Return the [X, Y] coordinate for the center point of the cell that contains the specified text.  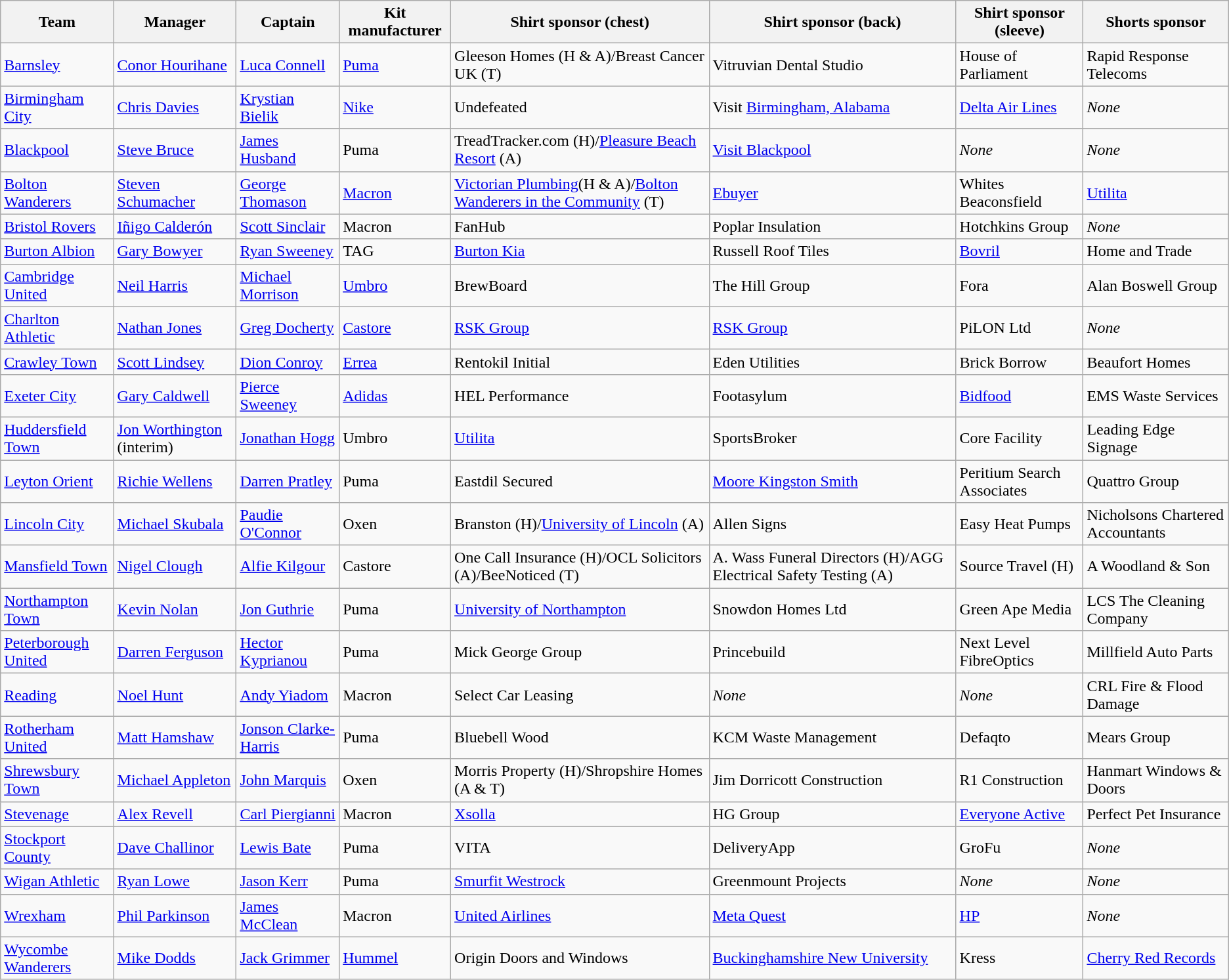
Captain [288, 22]
Wigan Athletic [57, 882]
Jim Dorricott Construction [832, 780]
Footasylum [832, 395]
Select Car Leasing [580, 694]
Nicholsons Chartered Accountants [1155, 524]
Richie Wellens [175, 480]
Jason Kerr [288, 882]
Millfield Auto Parts [1155, 652]
R1 Construction [1020, 780]
Chris Davies [175, 108]
Mears Group [1155, 738]
Leading Edge Signage [1155, 438]
Hanmart Windows & Doors [1155, 780]
Hotchkins Group [1020, 226]
Jon Worthington (interim) [175, 438]
HP [1020, 915]
Smurfit Westrock [580, 882]
United Airlines [580, 915]
George Thomason [288, 193]
Green Ape Media [1020, 609]
Alfie Kilgour [288, 567]
KCM Waste Management [832, 738]
HG Group [832, 814]
Nigel Clough [175, 567]
Pierce Sweeney [288, 395]
Darren Pratley [288, 480]
Bristol Rovers [57, 226]
James Husband [288, 150]
Shirt sponsor (chest) [580, 22]
Gary Caldwell [175, 395]
Hummel [395, 958]
Northampton Town [57, 609]
Everyone Active [1020, 814]
Burton Albion [57, 251]
Huddersfield Town [57, 438]
Easy Heat Pumps [1020, 524]
A. Wass Funeral Directors (H)/AGG Electrical Safety Testing (A) [832, 567]
Shirt sponsor (sleeve) [1020, 22]
John Marquis [288, 780]
Whites Beaconsfield [1020, 193]
Jonson Clarke-Harris [288, 738]
Nathan Jones [175, 328]
Greg Docherty [288, 328]
Lewis Bate [288, 848]
Beaufort Homes [1155, 362]
Peritium Search Associates [1020, 480]
Bluebell Wood [580, 738]
Fora [1020, 285]
Next Level FibreOptics [1020, 652]
A Woodland & Son [1155, 567]
Scott Lindsey [175, 362]
Adidas [395, 395]
Undefeated [580, 108]
Hector Kyprianou [288, 652]
Cambridge United [57, 285]
Russell Roof Tiles [832, 251]
University of Northampton [580, 609]
TreadTracker.com (H)/Pleasure Beach Resort (A) [580, 150]
Origin Doors and Windows [580, 958]
Team [57, 22]
Mansfield Town [57, 567]
Barnsley [57, 64]
Andy Yiadom [288, 694]
Moore Kingston Smith [832, 480]
Jonathan Hogg [288, 438]
Defaqto [1020, 738]
DeliveryApp [832, 848]
PiLON Ltd [1020, 328]
Carl Piergianni [288, 814]
Kress [1020, 958]
CRL Fire & Flood Damage [1155, 694]
Rentokil Initial [580, 362]
Charlton Athletic [57, 328]
Morris Property (H)/Shropshire Homes (A & T) [580, 780]
VITA [580, 848]
One Call Insurance (H)/OCL Solicitors (A)/BeeNoticed (T) [580, 567]
Mike Dodds [175, 958]
HEL Performance [580, 395]
FanHub [580, 226]
Eden Utilities [832, 362]
Allen Signs [832, 524]
Quattro Group [1155, 480]
Xsolla [580, 814]
Poplar Insulation [832, 226]
Greenmount Projects [832, 882]
Peterborough United [57, 652]
Mick George Group [580, 652]
Iñigo Calderón [175, 226]
The Hill Group [832, 285]
LCS The Cleaning Company [1155, 609]
Darren Ferguson [175, 652]
Lincoln City [57, 524]
Vitruvian Dental Studio [832, 64]
Shrewsbury Town [57, 780]
Rapid Response Telecoms [1155, 64]
Brick Borrow [1020, 362]
Victorian Plumbing(H & A)/Bolton Wanderers in the Community (T) [580, 193]
Scott Sinclair [288, 226]
Stevenage [57, 814]
Blackpool [57, 150]
Gleeson Homes (H & A)/Breast Cancer UK (T) [580, 64]
Crawley Town [57, 362]
Steven Schumacher [175, 193]
Ryan Sweeney [288, 251]
Home and Trade [1155, 251]
Leyton Orient [57, 480]
Alex Revell [175, 814]
Kevin Nolan [175, 609]
Rotherham United [57, 738]
Core Facility [1020, 438]
Shirt sponsor (back) [832, 22]
Dion Conroy [288, 362]
Michael Morrison [288, 285]
Buckinghamshire New University [832, 958]
TAG [395, 251]
Snowdon Homes Ltd [832, 609]
Dave Challinor [175, 848]
Burton Kia [580, 251]
Shorts sponsor [1155, 22]
Wrexham [57, 915]
Bidfood [1020, 395]
EMS Waste Services [1155, 395]
Jack Grimmer [288, 958]
Exeter City [57, 395]
Eastdil Secured [580, 480]
Visit Blackpool [832, 150]
Princebuild [832, 652]
Cherry Red Records [1155, 958]
Ryan Lowe [175, 882]
Errea [395, 362]
Michael Skubala [175, 524]
Stockport County [57, 848]
Alan Boswell Group [1155, 285]
Matt Hamshaw [175, 738]
Perfect Pet Insurance [1155, 814]
Delta Air Lines [1020, 108]
GroFu [1020, 848]
Kit manufacturer [395, 22]
Branston (H)/University of Lincoln (A) [580, 524]
Noel Hunt [175, 694]
Michael Appleton [175, 780]
Manager [175, 22]
Jon Guthrie [288, 609]
Krystian Bielik [288, 108]
BrewBoard [580, 285]
Gary Bowyer [175, 251]
James McClean [288, 915]
Steve Bruce [175, 150]
Neil Harris [175, 285]
Visit Birmingham, Alabama [832, 108]
Bovril [1020, 251]
Birmingham City [57, 108]
Meta Quest [832, 915]
Phil Parkinson [175, 915]
Reading [57, 694]
Source Travel (H) [1020, 567]
Nike [395, 108]
Paudie O'Connor [288, 524]
House of Parliament [1020, 64]
SportsBroker [832, 438]
Bolton Wanderers [57, 193]
Ebuyer [832, 193]
Conor Hourihane [175, 64]
Luca Connell [288, 64]
Wycombe Wanderers [57, 958]
